Provide the (x, y) coordinate of the cell's center where the given text is located.  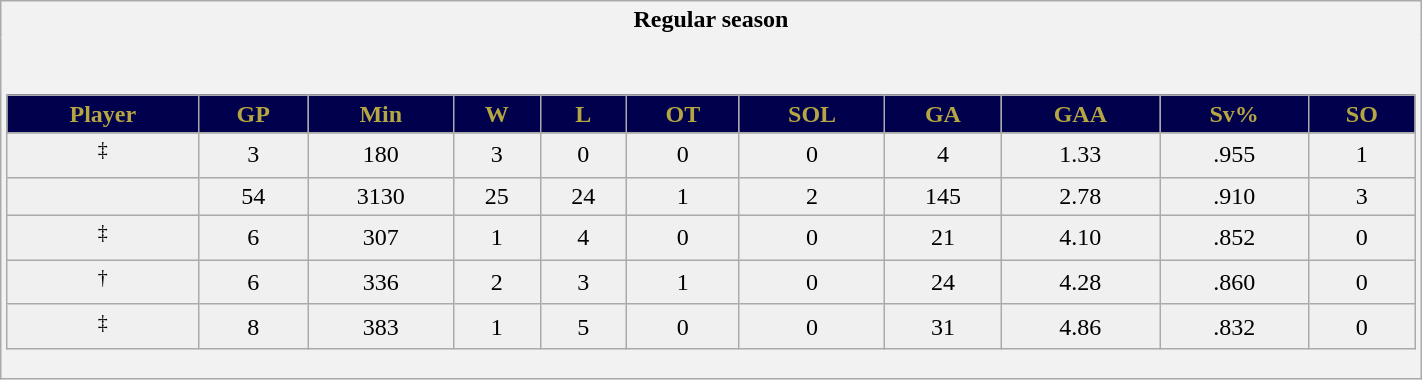
21 (943, 238)
3130 (381, 196)
31 (943, 326)
Player (103, 114)
GP (254, 114)
L (583, 114)
GA (943, 114)
4.10 (1080, 238)
.860 (1234, 282)
Regular season (711, 20)
† (103, 282)
180 (381, 156)
1.33 (1080, 156)
145 (943, 196)
Min (381, 114)
8 (254, 326)
.910 (1234, 196)
.832 (1234, 326)
.955 (1234, 156)
.852 (1234, 238)
GAA (1080, 114)
SO (1362, 114)
W (497, 114)
SOL (812, 114)
5 (583, 326)
25 (497, 196)
336 (381, 282)
4.28 (1080, 282)
54 (254, 196)
Sv% (1234, 114)
4.86 (1080, 326)
OT (682, 114)
383 (381, 326)
2.78 (1080, 196)
307 (381, 238)
